Find where the given text appears and provide that cell's center as (X, Y) coordinate. 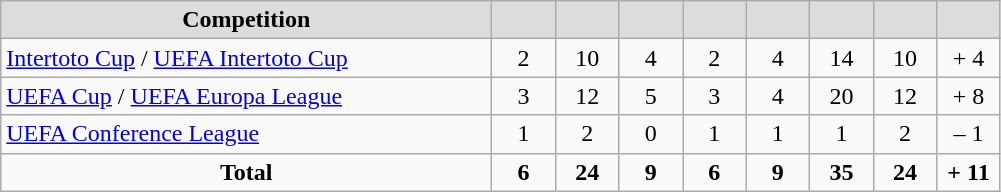
+ 11 (969, 172)
Competition (246, 20)
UEFA Cup / UEFA Europa League (246, 96)
UEFA Conference League (246, 134)
35 (842, 172)
– 1 (969, 134)
0 (651, 134)
+ 8 (969, 96)
+ 4 (969, 58)
14 (842, 58)
20 (842, 96)
Intertoto Cup / UEFA Intertoto Cup (246, 58)
Total (246, 172)
5 (651, 96)
